Capture the cell that displays the provided text and extract its (X, Y) central coordinate. 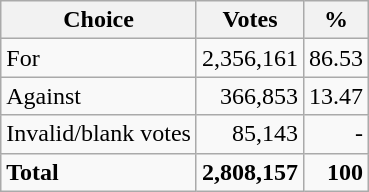
Against (99, 96)
- (336, 134)
For (99, 58)
Invalid/blank votes (99, 134)
86.53 (336, 58)
Total (99, 172)
2,356,161 (250, 58)
Votes (250, 20)
% (336, 20)
Choice (99, 20)
85,143 (250, 134)
13.47 (336, 96)
366,853 (250, 96)
2,808,157 (250, 172)
100 (336, 172)
